Return the (x, y) coordinate for the center point of the cell that contains the specified text.  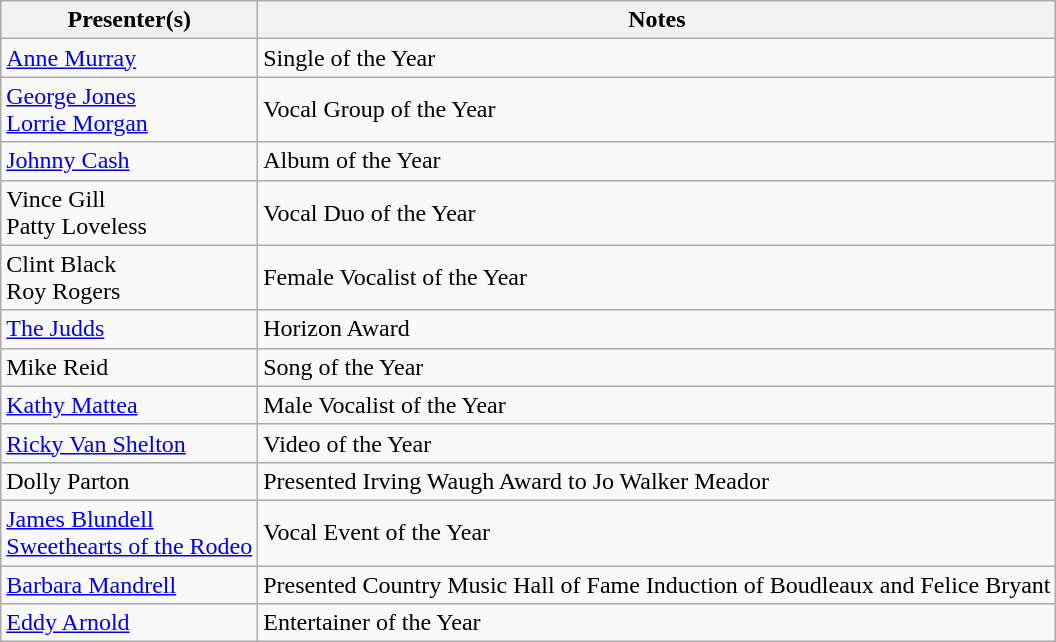
Vocal Event of the Year (657, 532)
Presenter(s) (130, 20)
The Judds (130, 329)
Johnny Cash (130, 161)
Barbara Mandrell (130, 585)
Album of the Year (657, 161)
Video of the Year (657, 443)
Clint BlackRoy Rogers (130, 278)
Female Vocalist of the Year (657, 278)
Male Vocalist of the Year (657, 405)
Ricky Van Shelton (130, 443)
Notes (657, 20)
Song of the Year (657, 367)
Eddy Arnold (130, 623)
Dolly Parton (130, 481)
Kathy Mattea (130, 405)
James BlundellSweethearts of the Rodeo (130, 532)
Vince GillPatty Loveless (130, 212)
Mike Reid (130, 367)
Anne Murray (130, 58)
Horizon Award (657, 329)
Single of the Year (657, 58)
Presented Country Music Hall of Fame Induction of Boudleaux and Felice Bryant (657, 585)
Vocal Duo of the Year (657, 212)
George JonesLorrie Morgan (130, 110)
Entertainer of the Year (657, 623)
Vocal Group of the Year (657, 110)
Presented Irving Waugh Award to Jo Walker Meador (657, 481)
